Pinpoint the cell where the given text exists, returning its [X, Y] midpoint coordinate. 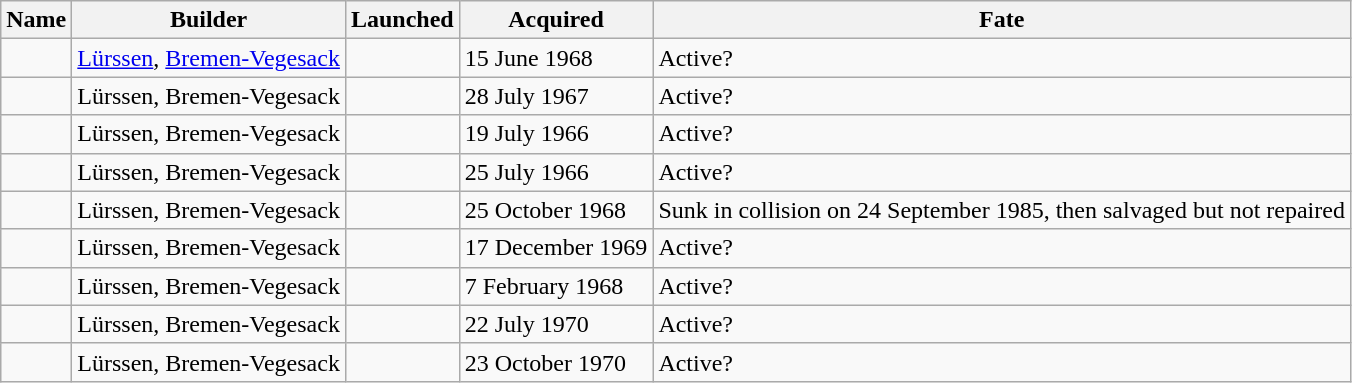
25 July 1966 [556, 172]
25 October 1968 [556, 210]
19 July 1966 [556, 134]
7 February 1968 [556, 286]
22 July 1970 [556, 324]
23 October 1970 [556, 362]
Builder [209, 20]
Sunk in collision on 24 September 1985, then salvaged but not repaired [1002, 210]
Fate [1002, 20]
Name [36, 20]
17 December 1969 [556, 248]
28 July 1967 [556, 96]
15 June 1968 [556, 58]
Launched [402, 20]
Acquired [556, 20]
